For the text-containing cell, return its midpoint in [X, Y] coordinate format. 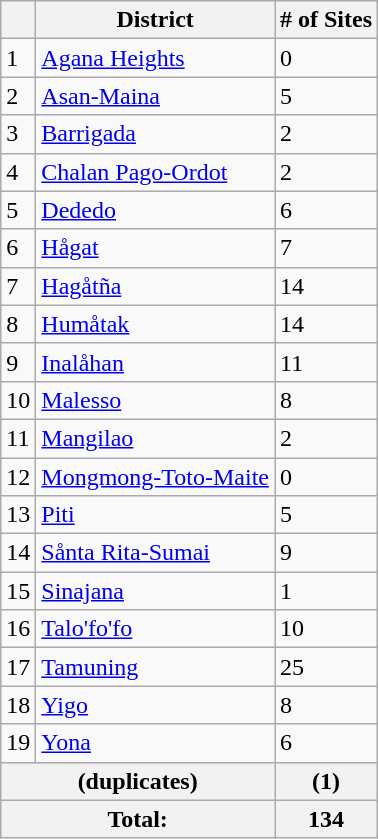
25 [326, 667]
Inalåhan [156, 362]
Mongmong-Toto-Maite [156, 477]
Mangilao [156, 438]
Asan-Maina [156, 96]
15 [18, 591]
Yigo [156, 705]
17 [18, 667]
3 [18, 134]
Talo'fo'fo [156, 629]
Barrigada [156, 134]
Yona [156, 743]
Piti [156, 515]
Humåtak [156, 324]
# of Sites [326, 20]
Hågat [156, 248]
12 [18, 477]
Hagåtña [156, 286]
(duplicates) [138, 781]
(1) [326, 781]
16 [18, 629]
Malesso [156, 400]
19 [18, 743]
13 [18, 515]
18 [18, 705]
Agana Heights [156, 58]
Sånta Rita-Sumai [156, 553]
Total: [138, 819]
District [156, 20]
Tamuning [156, 667]
Chalan Pago-Ordot [156, 172]
4 [18, 172]
Dededo [156, 210]
134 [326, 819]
Sinajana [156, 591]
